Return the [x, y] coordinate for the center point of the cell that contains the specified text.  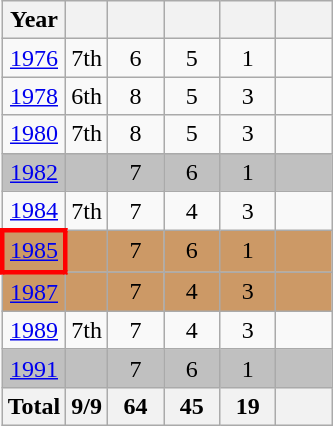
1980 [34, 134]
Year [34, 20]
6th [87, 96]
1987 [34, 292]
1984 [34, 211]
9/9 [87, 406]
1982 [34, 172]
19 [248, 406]
1976 [34, 58]
45 [192, 406]
64 [136, 406]
Total [34, 406]
1978 [34, 96]
1991 [34, 368]
1989 [34, 330]
1985 [34, 252]
